From the cell containing the given text, extract its center point as (x, y) coordinate. 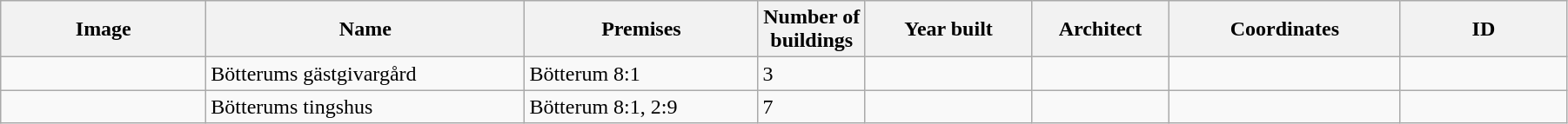
Name (365, 29)
Year built (948, 29)
7 (812, 107)
Bötterums gästgivargård (365, 74)
Image (104, 29)
Bötterum 8:1 (641, 74)
3 (812, 74)
ID (1483, 29)
Number ofbuildings (812, 29)
Bötterums tingshus (365, 107)
Bötterum 8:1, 2:9 (641, 107)
Architect (1101, 29)
Coordinates (1284, 29)
Premises (641, 29)
